Detect which cell encompasses the target text, then output its [x, y] center coordinate. 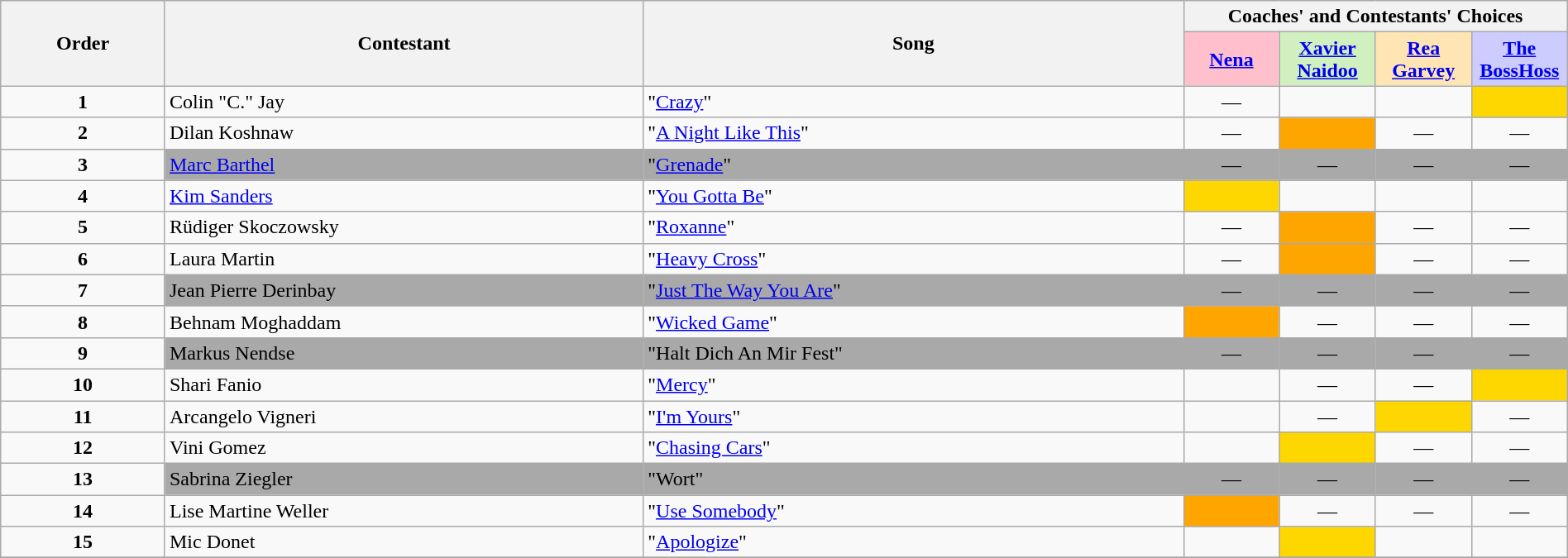
"Wicked Game" [913, 322]
10 [83, 384]
9 [83, 353]
Markus Nendse [404, 353]
Kim Sanders [404, 196]
Mic Donet [404, 542]
"Chasing Cars" [913, 448]
"Halt Dich An Mir Fest" [913, 353]
Coaches' and Contestants' Choices [1375, 17]
2 [83, 133]
Rea Garvey [1423, 60]
Jean Pierre Derinbay [404, 290]
Vini Gomez [404, 448]
"Mercy" [913, 384]
Dilan Koshnaw [404, 133]
Rüdiger Skoczowsky [404, 227]
"Grenade" [913, 165]
3 [83, 165]
Song [913, 43]
"Apologize" [913, 542]
Marc Barthel [404, 165]
"A Night Like This" [913, 133]
1 [83, 102]
14 [83, 511]
"I'm Yours" [913, 416]
Contestant [404, 43]
"Heavy Cross" [913, 259]
Order [83, 43]
"You Gotta Be" [913, 196]
Laura Martin [404, 259]
Shari Fanio [404, 384]
"Roxanne" [913, 227]
Nena [1231, 60]
"Crazy" [913, 102]
11 [83, 416]
8 [83, 322]
12 [83, 448]
"Just The Way You Are" [913, 290]
4 [83, 196]
15 [83, 542]
The BossHoss [1519, 60]
Behnam Moghaddam [404, 322]
"Use Somebody" [913, 511]
7 [83, 290]
Xavier Naidoo [1327, 60]
6 [83, 259]
Lise Martine Weller [404, 511]
Sabrina Ziegler [404, 479]
13 [83, 479]
Colin "C." Jay [404, 102]
5 [83, 227]
Arcangelo Vigneri [404, 416]
"Wort" [913, 479]
